Provide the [X, Y] coordinate of the cell's center where the given text is located.  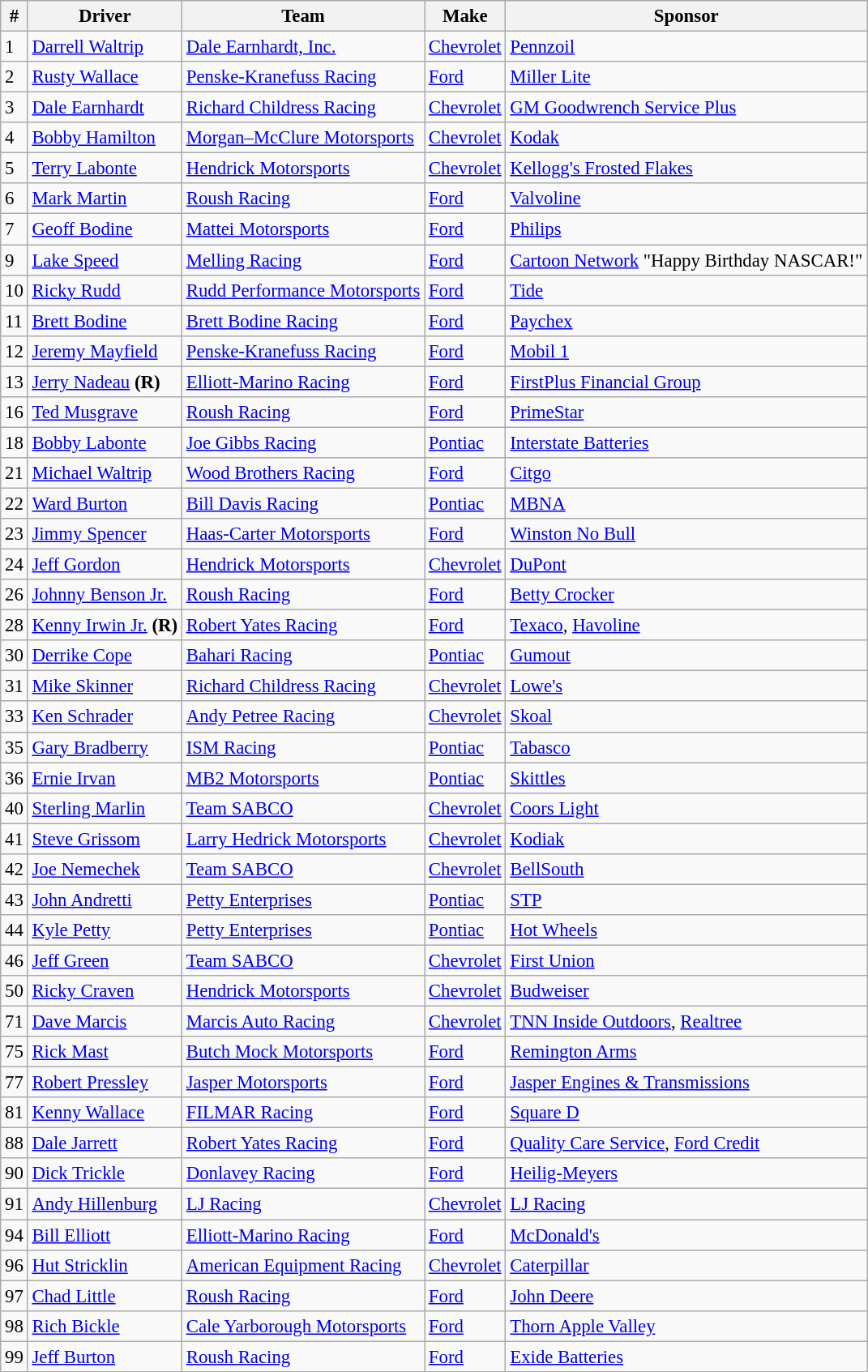
Darrell Waltrip [105, 47]
Caterpillar [686, 1265]
Cale Yarborough Motorsports [303, 1326]
6 [15, 199]
77 [15, 1083]
96 [15, 1265]
43 [15, 900]
Exide Batteries [686, 1357]
36 [15, 778]
Winston No Bull [686, 534]
10 [15, 290]
9 [15, 260]
Brett Bodine [105, 321]
18 [15, 442]
Terry Labonte [105, 169]
Ricky Craven [105, 991]
Jeff Burton [105, 1357]
Rudd Performance Motorsports [303, 290]
Sterling Marlin [105, 808]
Bill Davis Racing [303, 503]
Butch Mock Motorsports [303, 1052]
24 [15, 565]
1 [15, 47]
Mark Martin [105, 199]
Derrike Cope [105, 656]
Miller Lite [686, 77]
Dave Marcis [105, 1022]
BellSouth [686, 870]
Ernie Irvan [105, 778]
35 [15, 747]
Sponsor [686, 16]
28 [15, 626]
7 [15, 229]
4 [15, 138]
Skittles [686, 778]
Tide [686, 290]
Make [465, 16]
Jeff Gordon [105, 565]
50 [15, 991]
94 [15, 1235]
Steve Grissom [105, 839]
Bill Elliott [105, 1235]
Hot Wheels [686, 930]
Geoff Bodine [105, 229]
23 [15, 534]
Cartoon Network "Happy Birthday NASCAR!" [686, 260]
Bahari Racing [303, 656]
ISM Racing [303, 747]
Kenny Wallace [105, 1113]
2 [15, 77]
Rusty Wallace [105, 77]
Melling Racing [303, 260]
Ricky Rudd [105, 290]
Robert Pressley [105, 1083]
DuPont [686, 565]
90 [15, 1174]
11 [15, 321]
Jasper Engines & Transmissions [686, 1083]
Gary Bradberry [105, 747]
Donlavey Racing [303, 1174]
Jeremy Mayfield [105, 351]
GM Goodwrench Service Plus [686, 108]
Lake Speed [105, 260]
46 [15, 960]
Wood Brothers Racing [303, 473]
26 [15, 595]
Marcis Auto Racing [303, 1022]
97 [15, 1296]
Dale Earnhardt [105, 108]
Johnny Benson Jr. [105, 595]
Betty Crocker [686, 595]
FILMAR Racing [303, 1113]
McDonald's [686, 1235]
PrimeStar [686, 412]
Quality Care Service, Ford Credit [686, 1143]
Rich Bickle [105, 1326]
Interstate Batteries [686, 442]
13 [15, 382]
Pennzoil [686, 47]
Thorn Apple Valley [686, 1326]
12 [15, 351]
Team [303, 16]
TNN Inside Outdoors, Realtree [686, 1022]
Gumout [686, 656]
John Andretti [105, 900]
Rick Mast [105, 1052]
MBNA [686, 503]
Morgan–McClure Motorsports [303, 138]
41 [15, 839]
John Deere [686, 1296]
16 [15, 412]
FirstPlus Financial Group [686, 382]
Lowe's [686, 686]
Ken Schrader [105, 717]
Jeff Green [105, 960]
44 [15, 930]
Ward Burton [105, 503]
Andy Hillenburg [105, 1204]
71 [15, 1022]
Heilig-Meyers [686, 1174]
Dale Earnhardt, Inc. [303, 47]
22 [15, 503]
21 [15, 473]
Dale Jarrett [105, 1143]
Square D [686, 1113]
Andy Petree Racing [303, 717]
Remington Arms [686, 1052]
Mike Skinner [105, 686]
# [15, 16]
42 [15, 870]
Jerry Nadeau (R) [105, 382]
Mobil 1 [686, 351]
Ted Musgrave [105, 412]
88 [15, 1143]
STP [686, 900]
Mattei Motorsports [303, 229]
Haas-Carter Motorsports [303, 534]
75 [15, 1052]
Kenny Irwin Jr. (R) [105, 626]
3 [15, 108]
Dick Trickle [105, 1174]
Michael Waltrip [105, 473]
Texaco, Havoline [686, 626]
Jimmy Spencer [105, 534]
40 [15, 808]
Coors Light [686, 808]
Kodiak [686, 839]
American Equipment Racing [303, 1265]
Joe Nemechek [105, 870]
First Union [686, 960]
99 [15, 1357]
Citgo [686, 473]
MB2 Motorsports [303, 778]
Paychex [686, 321]
91 [15, 1204]
Larry Hedrick Motorsports [303, 839]
Brett Bodine Racing [303, 321]
Philips [686, 229]
Valvoline [686, 199]
Kodak [686, 138]
33 [15, 717]
Kyle Petty [105, 930]
Skoal [686, 717]
Bobby Labonte [105, 442]
Chad Little [105, 1296]
Budweiser [686, 991]
Joe Gibbs Racing [303, 442]
98 [15, 1326]
Hut Stricklin [105, 1265]
Driver [105, 16]
30 [15, 656]
81 [15, 1113]
Bobby Hamilton [105, 138]
Kellogg's Frosted Flakes [686, 169]
5 [15, 169]
Jasper Motorsports [303, 1083]
Tabasco [686, 747]
31 [15, 686]
